From the cell containing the given text, extract its center point as [X, Y] coordinate. 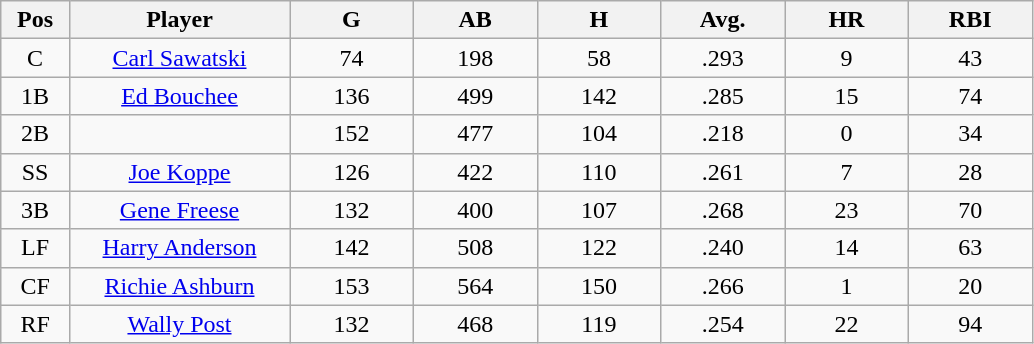
14 [846, 248]
23 [846, 210]
9 [846, 58]
110 [599, 172]
Player [179, 20]
3B [36, 210]
508 [475, 248]
20 [970, 286]
Pos [36, 20]
152 [352, 134]
Avg. [723, 20]
CF [36, 286]
107 [599, 210]
122 [599, 248]
RF [36, 324]
499 [475, 96]
.268 [723, 210]
RBI [970, 20]
63 [970, 248]
28 [970, 172]
104 [599, 134]
.240 [723, 248]
150 [599, 286]
AB [475, 20]
.285 [723, 96]
468 [475, 324]
Richie Ashburn [179, 286]
H [599, 20]
.293 [723, 58]
7 [846, 172]
0 [846, 134]
HR [846, 20]
34 [970, 134]
70 [970, 210]
477 [475, 134]
Joe Koppe [179, 172]
Gene Freese [179, 210]
400 [475, 210]
2B [36, 134]
422 [475, 172]
.218 [723, 134]
Ed Bouchee [179, 96]
198 [475, 58]
G [352, 20]
.254 [723, 324]
Carl Sawatski [179, 58]
.261 [723, 172]
SS [36, 172]
126 [352, 172]
119 [599, 324]
1 [846, 286]
Harry Anderson [179, 248]
1B [36, 96]
LF [36, 248]
C [36, 58]
.266 [723, 286]
94 [970, 324]
Wally Post [179, 324]
58 [599, 58]
564 [475, 286]
43 [970, 58]
153 [352, 286]
22 [846, 324]
15 [846, 96]
136 [352, 96]
